Find where the given text appears and provide that cell's center as [x, y] coordinate. 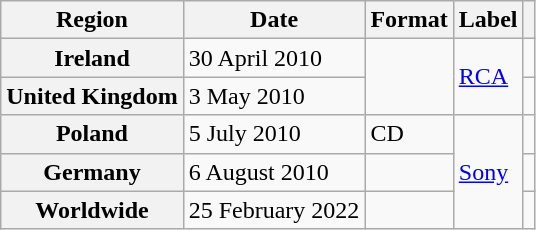
Germany [92, 172]
Poland [92, 134]
25 February 2022 [274, 210]
Sony [488, 172]
RCA [488, 77]
6 August 2010 [274, 172]
Label [488, 20]
CD [409, 134]
Ireland [92, 58]
30 April 2010 [274, 58]
Region [92, 20]
United Kingdom [92, 96]
Worldwide [92, 210]
Format [409, 20]
3 May 2010 [274, 96]
5 July 2010 [274, 134]
Date [274, 20]
